Detect which cell encompasses the target text, then output its [x, y] center coordinate. 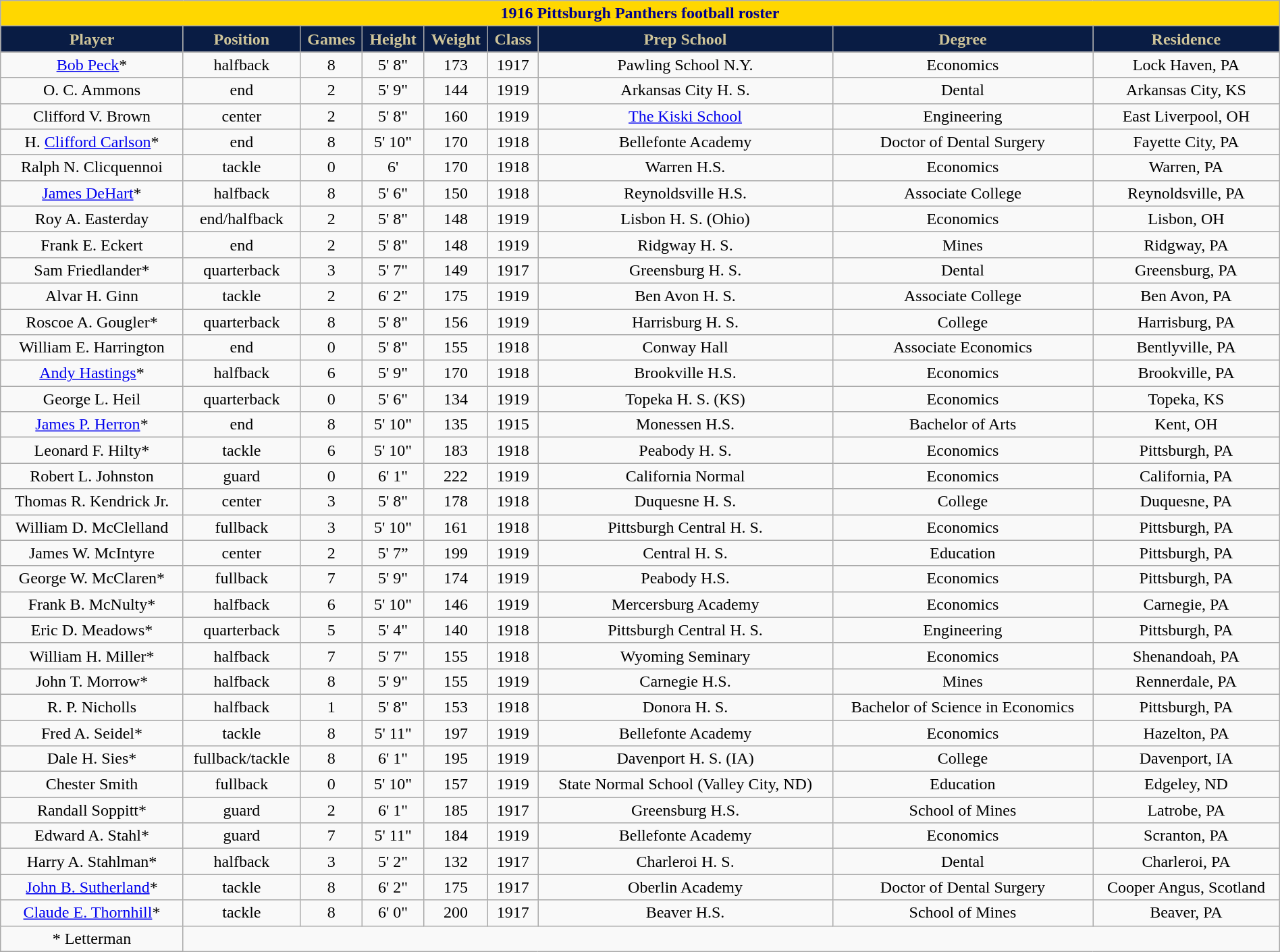
fullback/tackle [242, 759]
East Liverpool, OH [1187, 116]
Associate Economics [963, 348]
James P. Herron* [92, 425]
Harrisburg H. S. [685, 322]
Edgeley, ND [1187, 785]
Andy Hastings* [92, 373]
Duquesne H. S. [685, 502]
Scranton, PA [1187, 836]
Frank E. Eckert [92, 244]
H. Clifford Carlson* [92, 142]
Robert L. Johnston [92, 476]
144 [455, 90]
200 [455, 913]
Residence [1187, 39]
5' 2" [393, 862]
Brookville H.S. [685, 373]
Lisbon, OH [1187, 219]
Bob Peck* [92, 65]
174 [455, 579]
1 [331, 707]
James W. McIntyre [92, 553]
Weight [455, 39]
Wyoming Seminary [685, 656]
Position [242, 39]
Clifford V. Brown [92, 116]
Mercersburg Academy [685, 604]
1915 [513, 425]
* Letterman [92, 938]
Alvar H. Ginn [92, 296]
Davenport H. S. (IA) [685, 759]
Harrisburg, PA [1187, 322]
Prep School [685, 39]
Player [92, 39]
Warren H.S. [685, 167]
Beaver, PA [1187, 913]
Height [393, 39]
Degree [963, 39]
Randall Soppitt* [92, 810]
Ben Avon, PA [1187, 296]
John B. Sutherland* [92, 887]
Pawling School N.Y. [685, 65]
Hazelton, PA [1187, 733]
1916 Pittsburgh Panthers football roster [640, 14]
Bentlyville, PA [1187, 348]
Claude E. Thornhill* [92, 913]
Roscoe A. Gougler* [92, 322]
Frank B. McNulty* [92, 604]
Reynoldsville H.S. [685, 193]
Peabody H. S. [685, 450]
Greensburg, PA [1187, 270]
Greensburg H.S. [685, 810]
Chester Smith [92, 785]
Reynoldsville, PA [1187, 193]
Shenandoah, PA [1187, 656]
Monessen H.S. [685, 425]
Lisbon H. S. (Ohio) [685, 219]
5 [331, 630]
George W. McClaren* [92, 579]
Dale H. Sies* [92, 759]
195 [455, 759]
150 [455, 193]
Sam Friedlander* [92, 270]
Topeka, KS [1187, 399]
Duquesne, PA [1187, 502]
135 [455, 425]
Carnegie, PA [1187, 604]
Fayette City, PA [1187, 142]
5' 4" [393, 630]
134 [455, 399]
Class [513, 39]
William H. Miller* [92, 656]
State Normal School (Valley City, ND) [685, 785]
Lock Haven, PA [1187, 65]
Rennerdale, PA [1187, 681]
R. P. Nicholls [92, 707]
William E. Harrington [92, 348]
Brookville, PA [1187, 373]
Ralph N. Clicquennoi [92, 167]
184 [455, 836]
Greensburg H. S. [685, 270]
Ben Avon H. S. [685, 296]
Cooper Angus, Scotland [1187, 887]
157 [455, 785]
California, PA [1187, 476]
Ridgway H. S. [685, 244]
Kent, OH [1187, 425]
end/halfback [242, 219]
Latrobe, PA [1187, 810]
6' [393, 167]
Conway Hall [685, 348]
George L. Heil [92, 399]
Games [331, 39]
Charleroi, PA [1187, 862]
161 [455, 527]
James DeHart* [92, 193]
Beaver H.S. [685, 913]
146 [455, 604]
Edward A. Stahl* [92, 836]
California Normal [685, 476]
John T. Morrow* [92, 681]
149 [455, 270]
Topeka H. S. (KS) [685, 399]
Arkansas City H. S. [685, 90]
Thomas R. Kendrick Jr. [92, 502]
6' 0" [393, 913]
5' 7” [393, 553]
Bachelor of Science in Economics [963, 707]
The Kiski School [685, 116]
Oberlin Academy [685, 887]
199 [455, 553]
Harry A. Stahlman* [92, 862]
173 [455, 65]
Donora H. S. [685, 707]
Arkansas City, KS [1187, 90]
Leonard F. Hilty* [92, 450]
183 [455, 450]
Davenport, IA [1187, 759]
178 [455, 502]
185 [455, 810]
Warren, PA [1187, 167]
Charleroi H. S. [685, 862]
Fred A. Seidel* [92, 733]
O. C. Ammons [92, 90]
222 [455, 476]
William D. McClelland [92, 527]
160 [455, 116]
Peabody H.S. [685, 579]
Central H. S. [685, 553]
197 [455, 733]
156 [455, 322]
Carnegie H.S. [685, 681]
Eric D. Meadows* [92, 630]
Roy A. Easterday [92, 219]
153 [455, 707]
132 [455, 862]
140 [455, 630]
Ridgway, PA [1187, 244]
Bachelor of Arts [963, 425]
